Scan for the cell matching the given text and deliver its [x, y] coordinate at center. 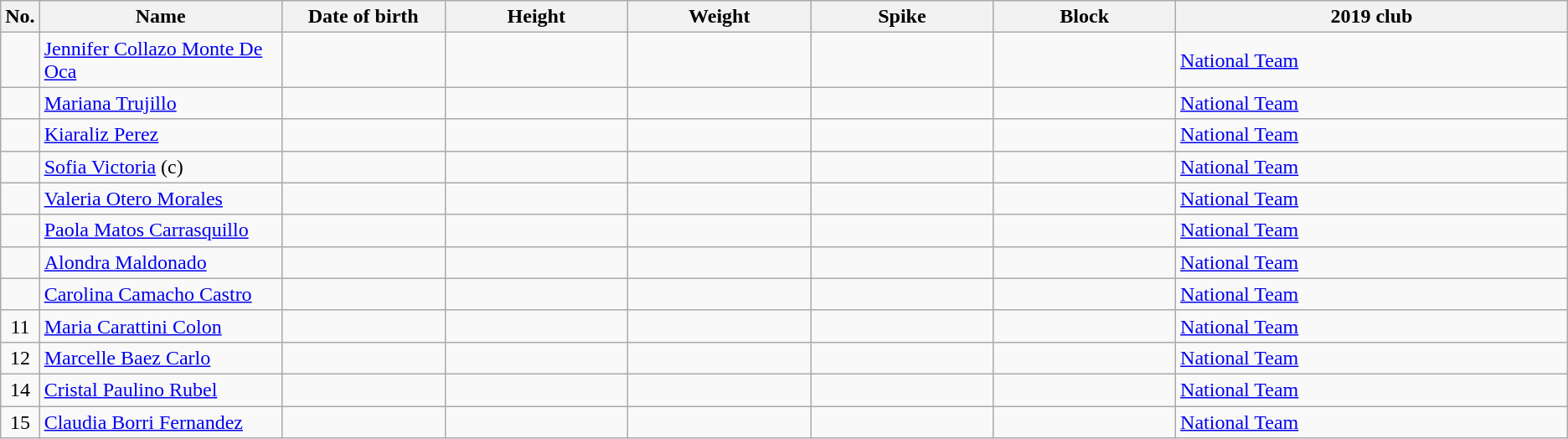
Alondra Maldonado [161, 262]
Cristal Paulino Rubel [161, 390]
Spike [902, 17]
Carolina Camacho Castro [161, 294]
Block [1085, 17]
Kiaraliz Perez [161, 135]
No. [20, 17]
Marcelle Baez Carlo [161, 358]
Claudia Borri Fernandez [161, 421]
Mariana Trujillo [161, 103]
Jennifer Collazo Monte De Oca [161, 60]
Height [536, 17]
Maria Carattini Colon [161, 326]
Valeria Otero Morales [161, 199]
2019 club [1372, 17]
Name [161, 17]
Sofia Victoria (c) [161, 167]
12 [20, 358]
Paola Matos Carrasquillo [161, 230]
14 [20, 390]
15 [20, 421]
Date of birth [364, 17]
11 [20, 326]
Weight [719, 17]
